Output the (X, Y) coordinate of the center of the cell containing the given text.  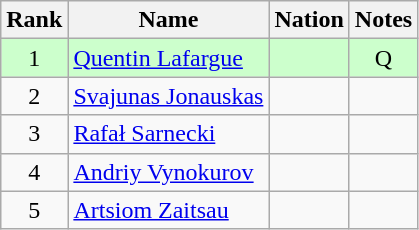
Quentin Lafargue (168, 58)
Nation (309, 20)
4 (34, 172)
Rank (34, 20)
2 (34, 96)
Rafał Sarnecki (168, 134)
Notes (383, 20)
Artsiom Zaitsau (168, 210)
5 (34, 210)
Name (168, 20)
Svajunas Jonauskas (168, 96)
1 (34, 58)
Andriy Vynokurov (168, 172)
Q (383, 58)
3 (34, 134)
